Scan for the cell matching the given text and deliver its [x, y] coordinate at center. 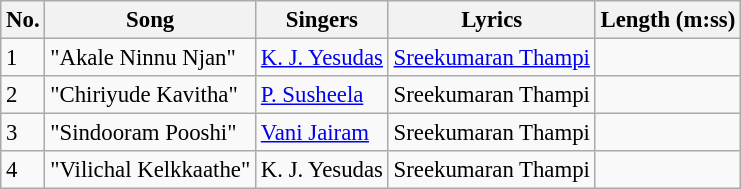
2 [23, 95]
"Sindooram Pooshi" [150, 133]
P. Susheela [322, 95]
Vani Jairam [322, 133]
3 [23, 133]
"Akale Ninnu Njan" [150, 58]
Lyrics [492, 20]
Length (m:ss) [668, 20]
Singers [322, 20]
Song [150, 20]
4 [23, 170]
"Chiriyude Kavitha" [150, 95]
No. [23, 20]
"Vilichal Kelkkaathe" [150, 170]
1 [23, 58]
